Determine the (X, Y) coordinate at the center of the cell enclosing the given text.  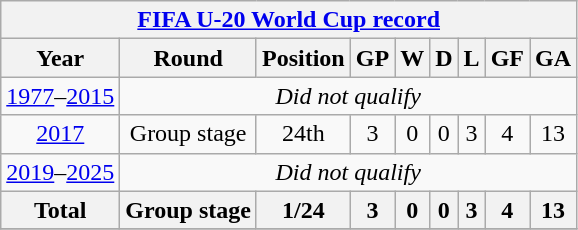
Position (303, 58)
2019–2025 (60, 172)
1977–2015 (60, 96)
1/24 (303, 210)
Total (60, 210)
Year (60, 58)
GF (507, 58)
W (412, 58)
D (444, 58)
Round (188, 58)
L (472, 58)
GA (554, 58)
24th (303, 134)
FIFA U-20 World Cup record (289, 20)
2017 (60, 134)
GP (372, 58)
